From the cell containing the given text, extract its center point as (x, y) coordinate. 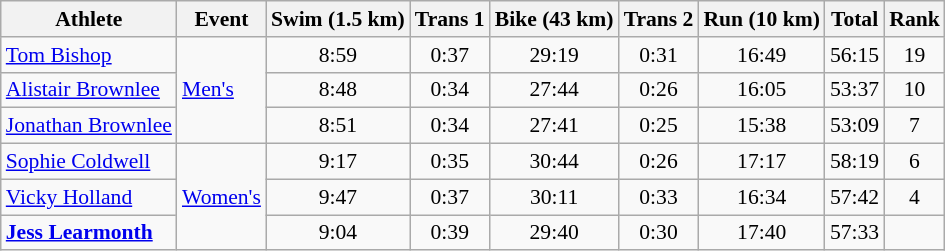
57:42 (854, 197)
56:15 (854, 55)
30:44 (554, 162)
29:40 (554, 233)
17:40 (761, 233)
58:19 (854, 162)
Jess Learmonth (89, 233)
0:31 (659, 55)
4 (914, 197)
Women's (222, 198)
8:48 (338, 90)
Alistair Brownlee (89, 90)
27:41 (554, 126)
0:25 (659, 126)
19 (914, 55)
Tom Bishop (89, 55)
53:09 (854, 126)
0:35 (450, 162)
Men's (222, 90)
Trans 1 (450, 19)
9:17 (338, 162)
Vicky Holland (89, 197)
16:05 (761, 90)
Rank (914, 19)
Run (10 km) (761, 19)
16:49 (761, 55)
Swim (1.5 km) (338, 19)
9:04 (338, 233)
27:44 (554, 90)
Athlete (89, 19)
0:33 (659, 197)
Bike (43 km) (554, 19)
53:37 (854, 90)
7 (914, 126)
57:33 (854, 233)
30:11 (554, 197)
Total (854, 19)
Event (222, 19)
15:38 (761, 126)
10 (914, 90)
6 (914, 162)
8:51 (338, 126)
0:30 (659, 233)
9:47 (338, 197)
0:39 (450, 233)
17:17 (761, 162)
Jonathan Brownlee (89, 126)
Sophie Coldwell (89, 162)
16:34 (761, 197)
8:59 (338, 55)
Trans 2 (659, 19)
29:19 (554, 55)
